Search for the cell housing the specified text and yield its [X, Y] center coordinate. 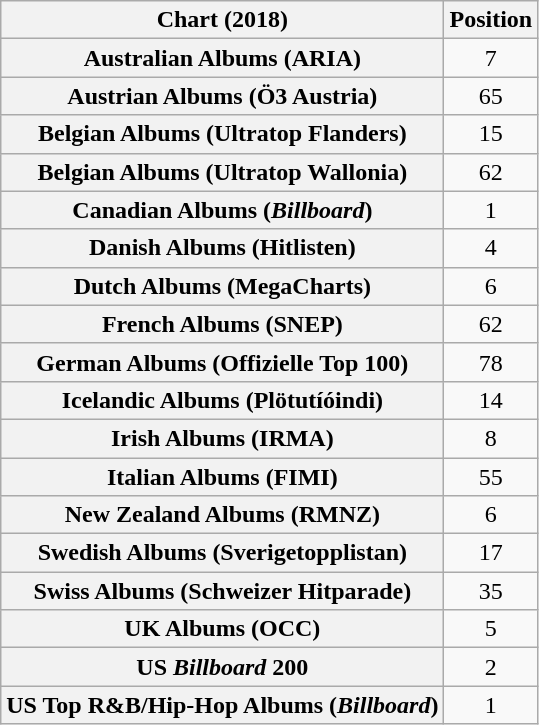
French Albums (SNEP) [222, 324]
Belgian Albums (Ultratop Flanders) [222, 134]
55 [491, 477]
New Zealand Albums (RMNZ) [222, 515]
Irish Albums (IRMA) [222, 438]
8 [491, 438]
Italian Albums (FIMI) [222, 477]
Belgian Albums (Ultratop Wallonia) [222, 172]
14 [491, 400]
78 [491, 362]
US Billboard 200 [222, 667]
5 [491, 629]
Swiss Albums (Schweizer Hitparade) [222, 591]
15 [491, 134]
Chart (2018) [222, 20]
17 [491, 553]
Icelandic Albums (Plötutíóindi) [222, 400]
Australian Albums (ARIA) [222, 58]
2 [491, 667]
7 [491, 58]
65 [491, 96]
UK Albums (OCC) [222, 629]
35 [491, 591]
Canadian Albums (Billboard) [222, 210]
US Top R&B/Hip-Hop Albums (Billboard) [222, 705]
Dutch Albums (MegaCharts) [222, 286]
Danish Albums (Hitlisten) [222, 248]
Austrian Albums (Ö3 Austria) [222, 96]
Swedish Albums (Sverigetopplistan) [222, 553]
Position [491, 20]
4 [491, 248]
German Albums (Offizielle Top 100) [222, 362]
